Detect which cell encompasses the target text, then output its [X, Y] center coordinate. 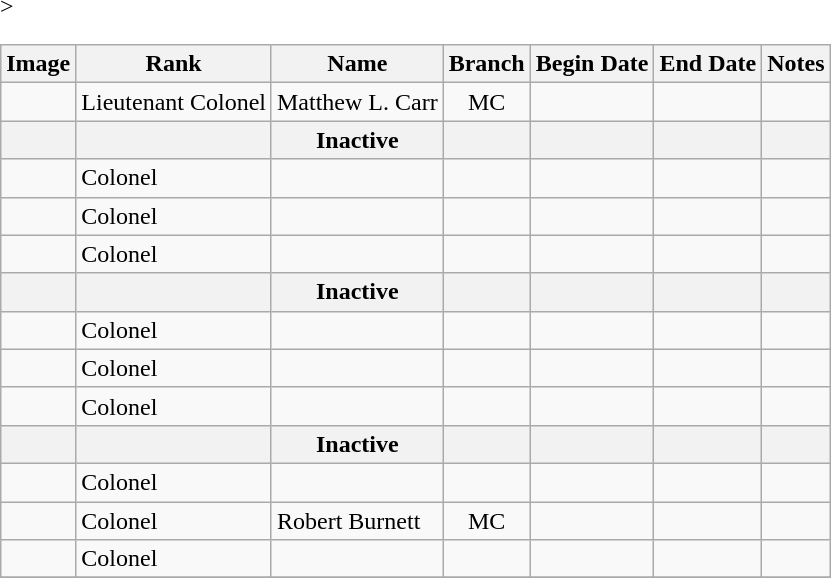
Begin Date [592, 64]
Image [38, 64]
Notes [796, 64]
Robert Burnett [357, 521]
Lieutenant Colonel [174, 102]
Matthew L. Carr [357, 102]
Rank [174, 64]
End Date [708, 64]
Name [357, 64]
Branch [486, 64]
